Output the [X, Y] coordinate of the center of the cell containing the given text.  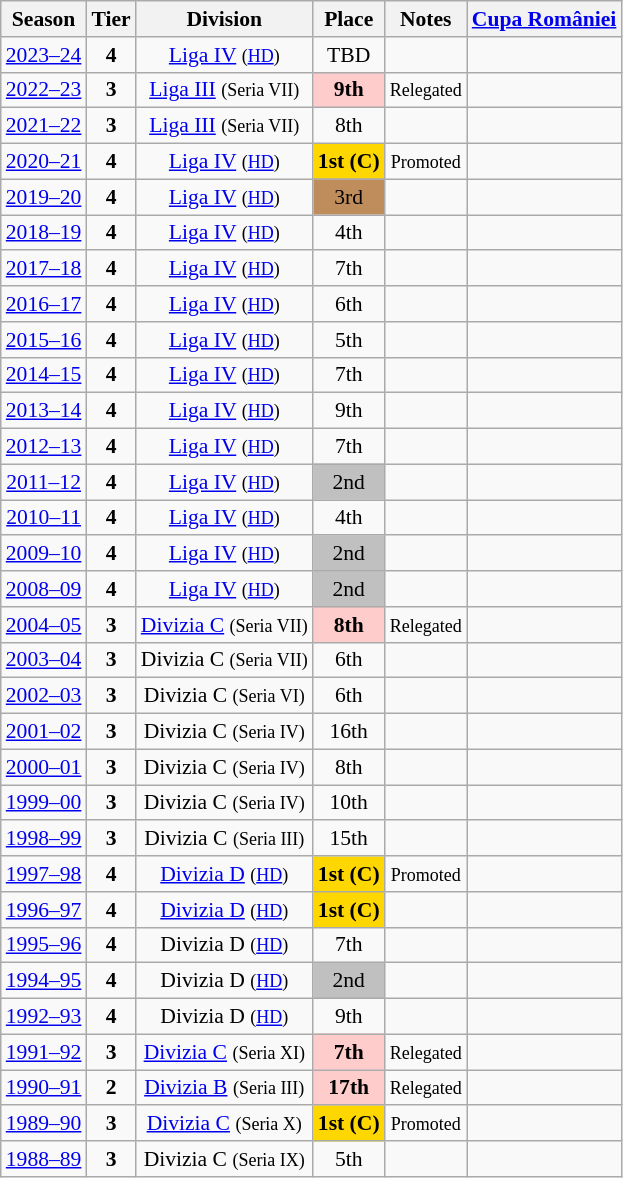
2018–19 [44, 233]
2023–24 [44, 55]
3rd [349, 197]
2004–05 [44, 625]
2019–20 [44, 197]
2008–09 [44, 589]
2000–01 [44, 767]
1994–95 [44, 981]
Divizia C (Seria IX) [224, 1159]
Divizia C (Seria X) [224, 1124]
2016–17 [44, 304]
Cupa României [544, 19]
2002–03 [44, 696]
2011–12 [44, 482]
2 [110, 1088]
Notes [426, 19]
2015–16 [44, 340]
Tier [110, 19]
2014–15 [44, 375]
Divizia C (Seria VI) [224, 696]
2010–11 [44, 518]
2017–18 [44, 269]
2001–02 [44, 732]
10th [349, 803]
Place [349, 19]
2020–21 [44, 162]
1991–92 [44, 1052]
1990–91 [44, 1088]
1988–89 [44, 1159]
TBD [349, 55]
1995–96 [44, 945]
2003–04 [44, 660]
Division [224, 19]
Divizia C (Seria XI) [224, 1052]
2021–22 [44, 126]
2013–14 [44, 411]
1997–98 [44, 874]
2012–13 [44, 447]
16th [349, 732]
2009–10 [44, 554]
17th [349, 1088]
2022–23 [44, 90]
1996–97 [44, 910]
1989–90 [44, 1124]
Divizia C (Seria III) [224, 839]
1999–00 [44, 803]
15th [349, 839]
1998–99 [44, 839]
1992–93 [44, 1017]
Season [44, 19]
Divizia B (Seria III) [224, 1088]
